For the text-containing cell, return its midpoint in (x, y) coordinate format. 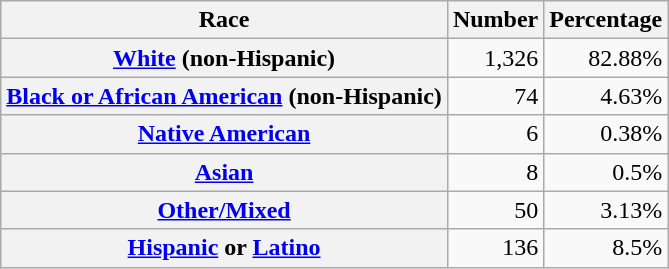
White (non-Hispanic) (224, 58)
Native American (224, 134)
6 (495, 134)
Other/Mixed (224, 210)
82.88% (606, 58)
8.5% (606, 248)
3.13% (606, 210)
8 (495, 172)
1,326 (495, 58)
Black or African American (non-Hispanic) (224, 96)
50 (495, 210)
Asian (224, 172)
136 (495, 248)
Hispanic or Latino (224, 248)
0.38% (606, 134)
0.5% (606, 172)
Race (224, 20)
Percentage (606, 20)
Number (495, 20)
4.63% (606, 96)
74 (495, 96)
